Capture the cell that displays the provided text and extract its (x, y) central coordinate. 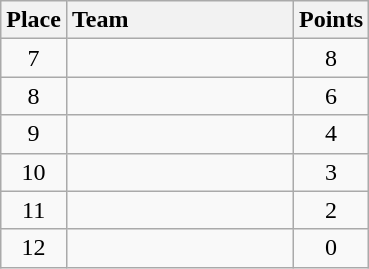
Points (332, 20)
9 (34, 134)
12 (34, 248)
Place (34, 20)
10 (34, 172)
Team (180, 20)
3 (332, 172)
7 (34, 58)
0 (332, 248)
6 (332, 96)
2 (332, 210)
11 (34, 210)
4 (332, 134)
